Scan for the cell matching the given text and deliver its (x, y) coordinate at center. 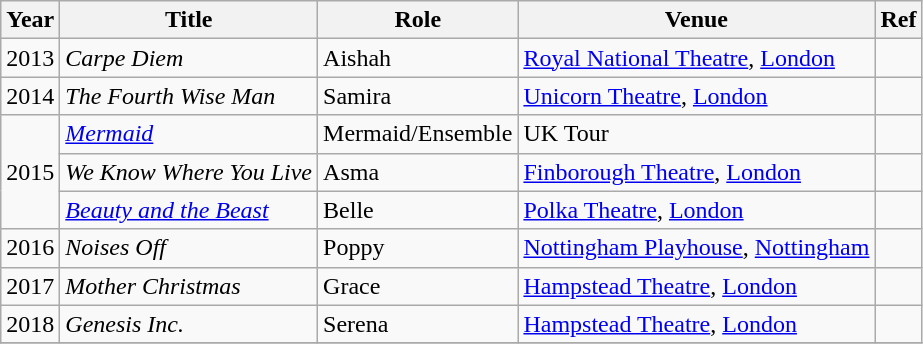
Role (418, 20)
Year (30, 20)
Noises Off (189, 248)
Finborough Theatre, London (696, 172)
We Know Where You Live (189, 172)
Royal National Theatre, London (696, 58)
Grace (418, 286)
Asma (418, 172)
Unicorn Theatre, London (696, 96)
Mermaid (189, 134)
2013 (30, 58)
Venue (696, 20)
UK Tour (696, 134)
Aishah (418, 58)
2015 (30, 172)
Serena (418, 324)
Ref (898, 20)
2017 (30, 286)
Polka Theatre, London (696, 210)
Nottingham Playhouse, Nottingham (696, 248)
Title (189, 20)
2018 (30, 324)
Samira (418, 96)
Carpe Diem (189, 58)
Mother Christmas (189, 286)
Beauty and the Beast (189, 210)
Genesis Inc. (189, 324)
2016 (30, 248)
The Fourth Wise Man (189, 96)
Poppy (418, 248)
Belle (418, 210)
Mermaid/Ensemble (418, 134)
2014 (30, 96)
